Output the (x, y) coordinate of the center of the cell containing the given text.  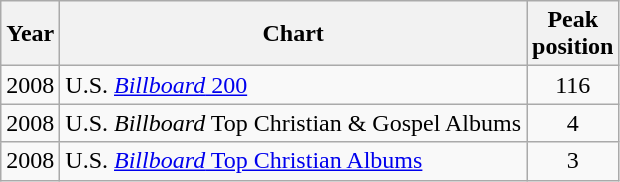
3 (573, 161)
U.S. Billboard Top Christian & Gospel Albums (294, 123)
4 (573, 123)
116 (573, 85)
Year (30, 34)
U.S. Billboard 200 (294, 85)
Peakposition (573, 34)
Chart (294, 34)
U.S. Billboard Top Christian Albums (294, 161)
